Capture the cell that displays the provided text and extract its [X, Y] central coordinate. 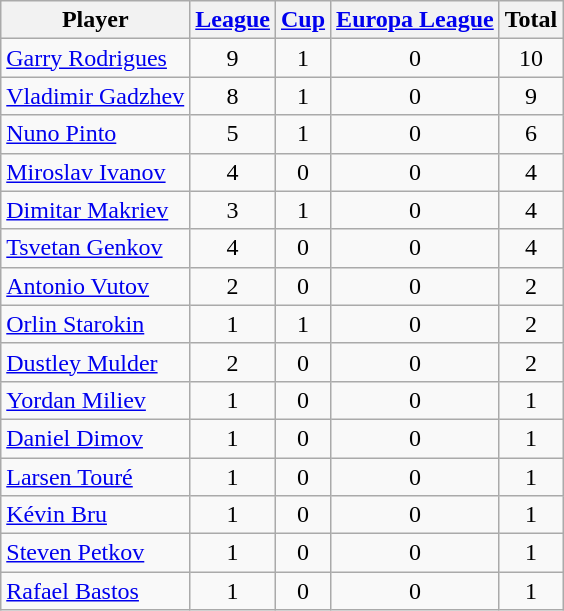
Larsen Touré [96, 477]
Orlin Starokin [96, 324]
3 [233, 210]
5 [233, 134]
Kévin Bru [96, 515]
Dimitar Makriev [96, 210]
Europa League [416, 20]
Player [96, 20]
Miroslav Ivanov [96, 172]
Rafael Bastos [96, 591]
6 [531, 134]
Steven Petkov [96, 553]
Nuno Pinto [96, 134]
Daniel Dimov [96, 438]
Dustley Mulder [96, 362]
Cup [302, 20]
8 [233, 96]
Total [531, 20]
Yordan Miliev [96, 400]
Garry Rodrigues [96, 58]
Antonio Vutov [96, 286]
10 [531, 58]
League [233, 20]
Tsvetan Genkov [96, 248]
Vladimir Gadzhev [96, 96]
